Find where the given text appears and provide that cell's center as [X, Y] coordinate. 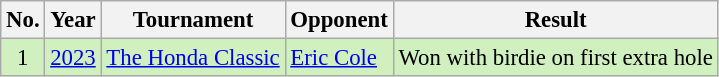
The Honda Classic [193, 58]
1 [23, 58]
2023 [73, 58]
No. [23, 20]
Result [556, 20]
Eric Cole [339, 58]
Year [73, 20]
Opponent [339, 20]
Tournament [193, 20]
Won with birdie on first extra hole [556, 58]
